Return the [X, Y] coordinate for the center point of the cell that contains the specified text.  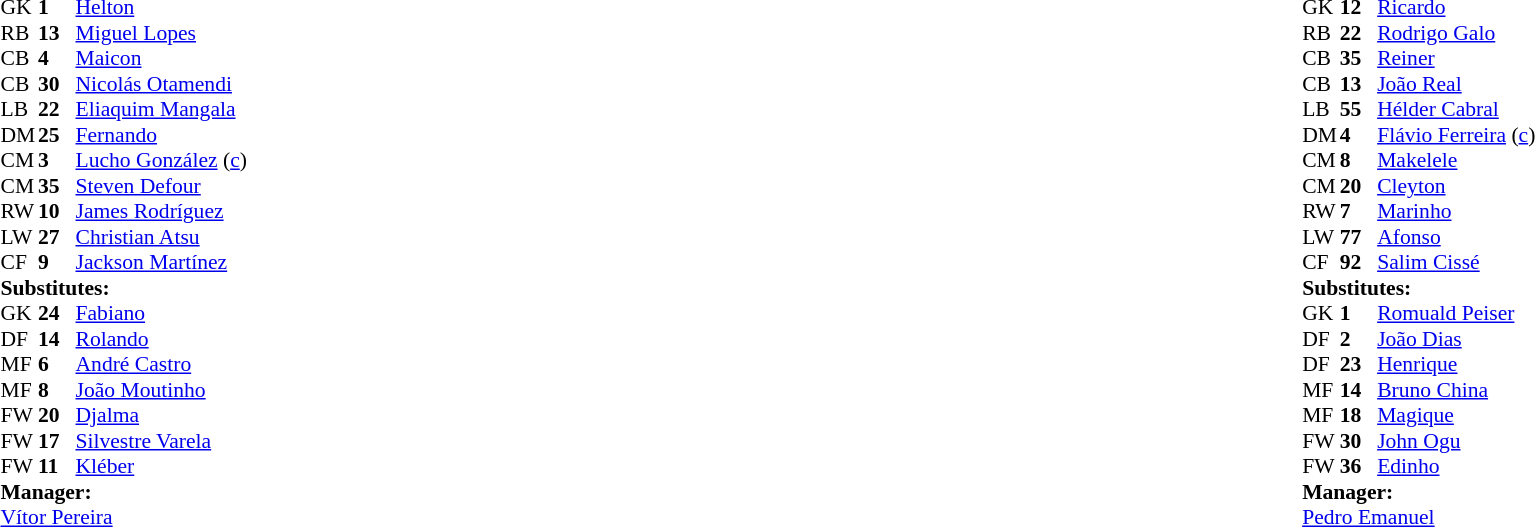
3 [57, 161]
77 [1359, 237]
Djalma [162, 415]
João Moutinho [162, 390]
James Rodríguez [162, 211]
36 [1359, 467]
Romuald Peiser [1456, 313]
6 [57, 365]
Silvestre Varela [162, 441]
24 [57, 313]
Edinho [1456, 467]
55 [1359, 109]
Makelele [1456, 161]
2 [1359, 339]
11 [57, 467]
Hélder Cabral [1456, 109]
Steven Defour [162, 186]
Afonso [1456, 237]
Eliaquim Mangala [162, 109]
Magique [1456, 415]
João Dias [1456, 339]
17 [57, 441]
João Real [1456, 84]
Rolando [162, 339]
Henrique [1456, 365]
Flávio Ferreira (c) [1456, 135]
Lucho González (c) [162, 161]
27 [57, 237]
Bruno China [1456, 390]
Rodrigo Galo [1456, 33]
Cleyton [1456, 186]
9 [57, 263]
7 [1359, 211]
1 [1359, 313]
92 [1359, 263]
John Ogu [1456, 441]
Maicon [162, 59]
Marinho [1456, 211]
André Castro [162, 365]
Christian Atsu [162, 237]
Miguel Lopes [162, 33]
Salim Cissé [1456, 263]
Jackson Martínez [162, 263]
Fabiano [162, 313]
Nicolás Otamendi [162, 84]
10 [57, 211]
23 [1359, 365]
25 [57, 135]
18 [1359, 415]
Fernando [162, 135]
Reiner [1456, 59]
Kléber [162, 467]
